Pinpoint the cell where the given text exists, returning its (x, y) midpoint coordinate. 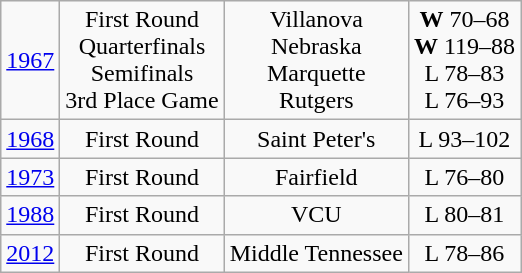
L 76–80 (464, 177)
Middle Tennessee (316, 253)
VCU (316, 215)
1973 (30, 177)
VillanovaNebraskaMarquetteRutgers (316, 60)
2012 (30, 253)
W 70–68W 119–88L 78–83L 76–93 (464, 60)
L 93–102 (464, 139)
Saint Peter's (316, 139)
1968 (30, 139)
1967 (30, 60)
L 80–81 (464, 215)
Fairfield (316, 177)
L 78–86 (464, 253)
1988 (30, 215)
First RoundQuarterfinalsSemifinals3rd Place Game (142, 60)
